Find where the given text appears and provide that cell's center as (x, y) coordinate. 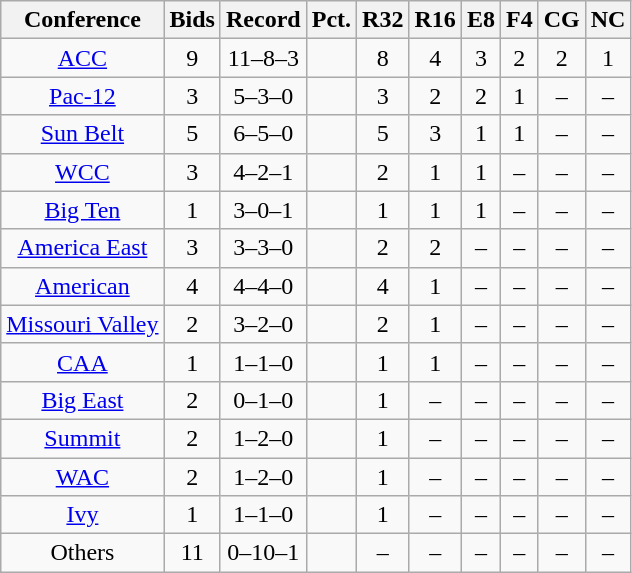
0–10–1 (263, 553)
American (82, 286)
11–8–3 (263, 58)
Others (82, 553)
4–4–0 (263, 286)
NC (608, 20)
9 (192, 58)
WCC (82, 172)
8 (383, 58)
3–0–1 (263, 210)
ACC (82, 58)
Conference (82, 20)
Big East (82, 400)
America East (82, 248)
Pct. (331, 20)
E8 (480, 20)
3–3–0 (263, 248)
WAC (82, 477)
R16 (435, 20)
Bids (192, 20)
CG (562, 20)
Summit (82, 438)
CAA (82, 362)
Pac-12 (82, 96)
11 (192, 553)
0–1–0 (263, 400)
Record (263, 20)
5–3–0 (263, 96)
F4 (519, 20)
Sun Belt (82, 134)
3–2–0 (263, 324)
4–2–1 (263, 172)
R32 (383, 20)
Big Ten (82, 210)
Ivy (82, 515)
6–5–0 (263, 134)
Missouri Valley (82, 324)
